From the cell containing the given text, extract its center point as (X, Y) coordinate. 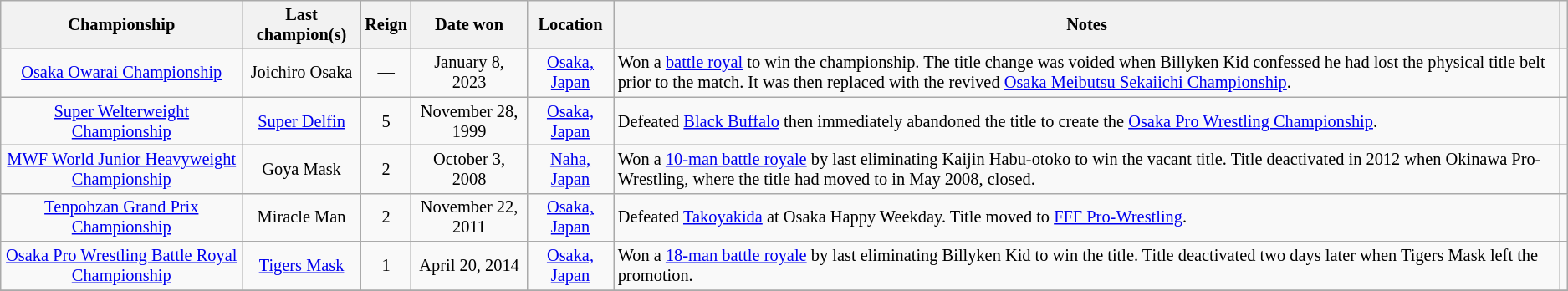
Notes (1087, 24)
Super Delfin (302, 121)
MWF World Junior Heavyweight Championship (122, 169)
November 22, 2011 (469, 217)
April 20, 2014 (469, 266)
Naha, Japan (570, 169)
Tenpohzan Grand Prix Championship (122, 217)
Defeated Takoyakida at Osaka Happy Weekday. Title moved to FFF Pro-Wrestling. (1087, 217)
January 8, 2023 (469, 73)
Date won (469, 24)
Miracle Man (302, 217)
Goya Mask (302, 169)
Tigers Mask (302, 266)
5 (386, 121)
Defeated Black Buffalo then immediately abandoned the title to create the Osaka Pro Wrestling Championship. (1087, 121)
Championship (122, 24)
Joichiro Osaka (302, 73)
Osaka Owarai Championship (122, 73)
1 (386, 266)
Last champion(s) (302, 24)
— (386, 73)
Won a 18-man battle royale by last eliminating Billyken Kid to win the title. Title deactivated two days later when Tigers Mask left the promotion. (1087, 266)
Reign (386, 24)
October 3, 2008 (469, 169)
Osaka Pro Wrestling Battle Royal Championship (122, 266)
Location (570, 24)
Super Welterweight Championship (122, 121)
November 28, 1999 (469, 121)
